Locate the cell with the specified text and output its (X, Y) center coordinate. 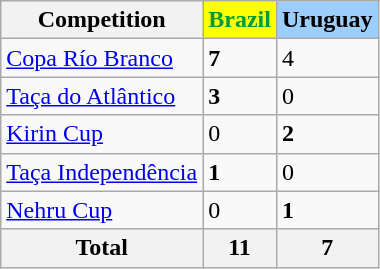
Taça Independência (102, 172)
2 (327, 134)
Nehru Cup (102, 210)
Copa Río Branco (102, 58)
4 (327, 58)
Brazil (240, 20)
3 (240, 96)
Kirin Cup (102, 134)
Total (102, 248)
Uruguay (327, 20)
Taça do Atlântico (102, 96)
Competition (102, 20)
11 (240, 248)
